Find where the given text appears and provide that cell's center as (X, Y) coordinate. 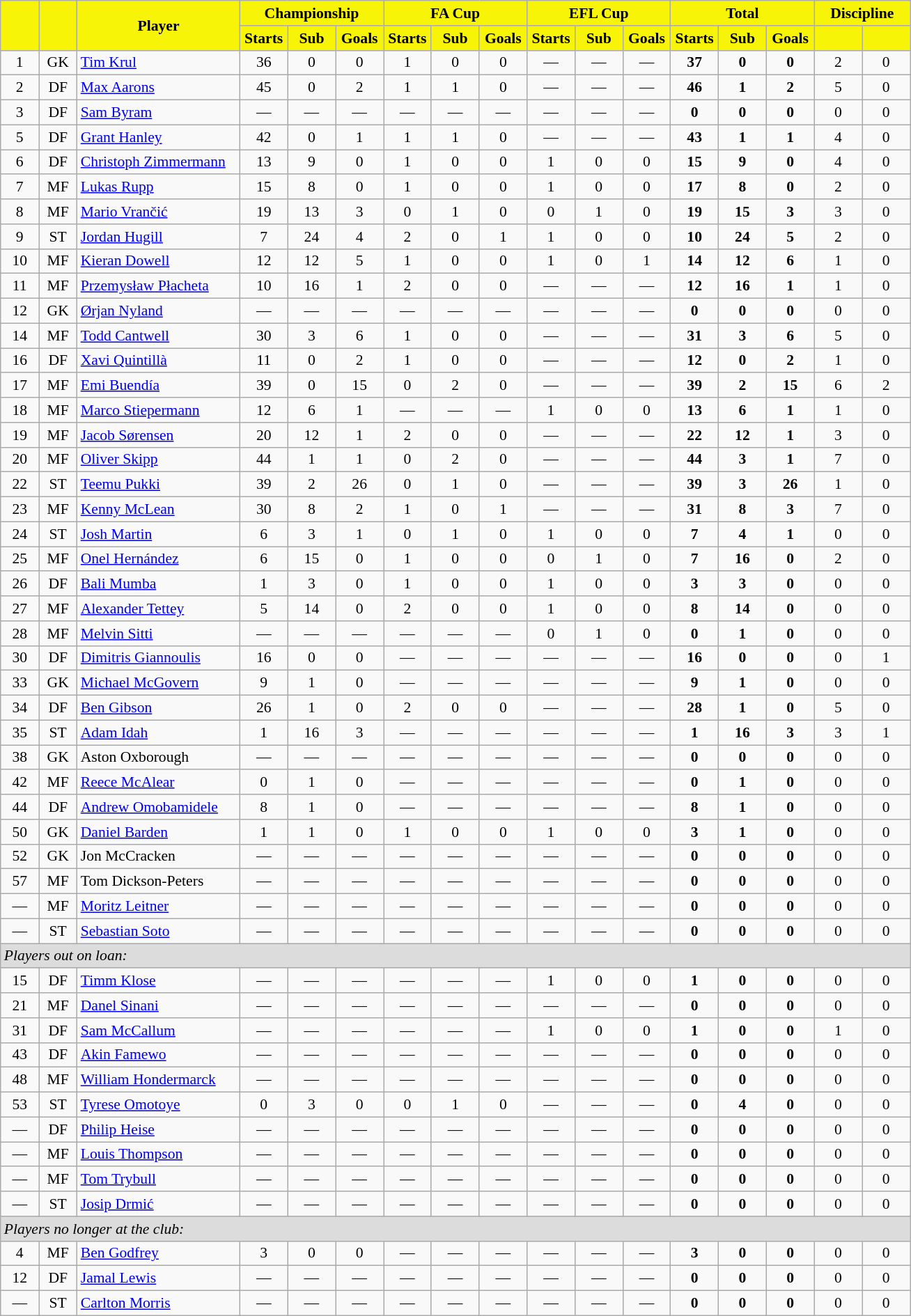
Grant Hanley (159, 137)
Jamal Lewis (159, 1278)
Alexander Tettey (159, 609)
Philip Heise (159, 1129)
Josip Drmić (159, 1204)
Timm Klose (159, 981)
Todd Cantwell (159, 336)
Teemu Pukki (159, 485)
34 (20, 708)
Xavi Quintillà (159, 361)
Tim Krul (159, 63)
36 (263, 63)
Max Aarons (159, 88)
Tyrese Omotoye (159, 1105)
Sebastian Soto (159, 931)
Josh Martin (159, 534)
35 (20, 733)
33 (20, 683)
25 (20, 559)
18 (20, 410)
46 (695, 88)
Andrew Omobamidele (159, 807)
Players no longer at the club: (455, 1229)
Melvin Sitti (159, 634)
Jon McCracken (159, 856)
Michael McGovern (159, 683)
38 (20, 758)
50 (20, 832)
Carlton Morris (159, 1303)
EFL Cup (599, 13)
Akin Famewo (159, 1055)
Sam McCallum (159, 1031)
Players out on loan: (455, 956)
Danel Sinani (159, 1005)
Tom Trybull (159, 1180)
Christoph Zimmermann (159, 162)
Championship (311, 13)
53 (20, 1105)
Ørjan Nyland (159, 311)
Kieran Dowell (159, 261)
23 (20, 510)
Aston Oxborough (159, 758)
Sam Byram (159, 113)
Discipline (862, 13)
William Hondermarck (159, 1080)
Ben Gibson (159, 708)
FA Cup (455, 13)
Lukas Rupp (159, 187)
48 (20, 1080)
Adam Idah (159, 733)
Total (742, 13)
Ben Godfrey (159, 1253)
Oliver Skipp (159, 460)
Mario Vrančić (159, 212)
Tom Dickson-Peters (159, 882)
Marco Stiepermann (159, 410)
Moritz Leitner (159, 907)
27 (20, 609)
Onel Hernández (159, 559)
Emi Buendía (159, 386)
Jordan Hugill (159, 237)
Dimitris Giannoulis (159, 658)
45 (263, 88)
Bali Mumba (159, 584)
21 (20, 1005)
Player (159, 25)
Daniel Barden (159, 832)
Reece McAlear (159, 783)
Kenny McLean (159, 510)
Louis Thompson (159, 1154)
Przemysław Płacheta (159, 286)
37 (695, 63)
Jacob Sørensen (159, 435)
57 (20, 882)
52 (20, 856)
